Find where the given text appears and provide that cell's center as [x, y] coordinate. 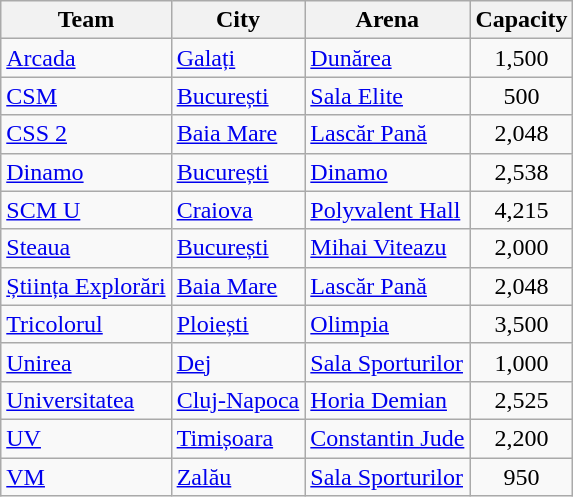
Tricolorul [86, 324]
950 [522, 477]
Capacity [522, 20]
Team [86, 20]
CSM [86, 96]
SCM U [86, 210]
2,200 [522, 438]
City [238, 20]
Galați [238, 58]
VM [86, 477]
2,538 [522, 172]
Mihai Viteazu [388, 248]
1,500 [522, 58]
Arena [388, 20]
Universitatea [86, 400]
Dej [238, 362]
2,000 [522, 248]
1,000 [522, 362]
3,500 [522, 324]
Timișoara [238, 438]
Ploiești [238, 324]
Știința Explorări [86, 286]
Cluj-Napoca [238, 400]
500 [522, 96]
CSS 2 [86, 134]
Zalău [238, 477]
Constantin Jude [388, 438]
Dunărea [388, 58]
Craiova [238, 210]
Olimpia [388, 324]
Horia Demian [388, 400]
UV [86, 438]
Polyvalent Hall [388, 210]
Arcada [86, 58]
Sala Elite [388, 96]
Steaua [86, 248]
Unirea [86, 362]
4,215 [522, 210]
2,525 [522, 400]
